Return (x, y) of the center of cell containing provided text 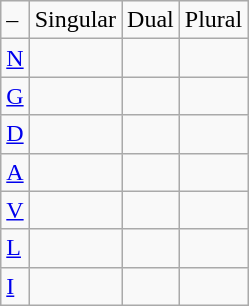
V (15, 210)
Singular (75, 20)
– (15, 20)
D (15, 134)
I (15, 286)
G (15, 96)
L (15, 248)
Dual (151, 20)
A (15, 172)
Plural (213, 20)
N (15, 58)
